Pinpoint the cell where the given text exists, returning its (x, y) midpoint coordinate. 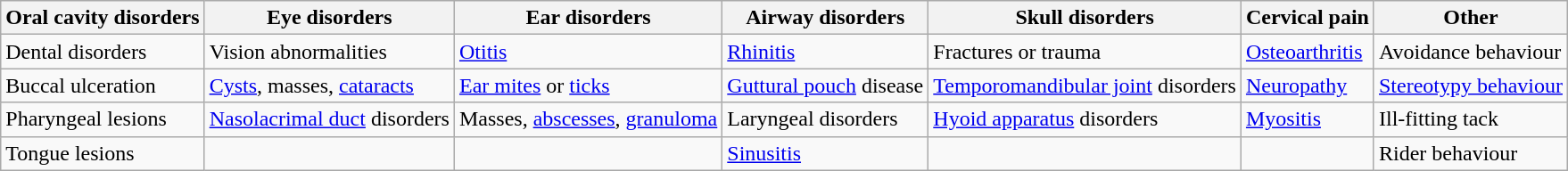
Vision abnormalities (329, 52)
Oral cavity disorders (103, 18)
Laryngeal disorders (826, 119)
Eye disorders (329, 18)
Skull disorders (1085, 18)
Neuropathy (1308, 85)
Dental disorders (103, 52)
Otitis (588, 52)
Fractures or trauma (1085, 52)
Osteoarthritis (1308, 52)
Airway disorders (826, 18)
Sinusitis (826, 153)
Rider behaviour (1470, 153)
Nasolacrimal duct disorders (329, 119)
Cysts, masses, cataracts (329, 85)
Avoidance behaviour (1470, 52)
Myositis (1308, 119)
Stereotypy behaviour (1470, 85)
Ill-fitting tack (1470, 119)
Hyoid apparatus disorders (1085, 119)
Guttural pouch disease (826, 85)
Tongue lesions (103, 153)
Pharyngeal lesions (103, 119)
Masses, abscesses, granuloma (588, 119)
Ear disorders (588, 18)
Ear mites or ticks (588, 85)
Buccal ulceration (103, 85)
Cervical pain (1308, 18)
Other (1470, 18)
Temporomandibular joint disorders (1085, 85)
Rhinitis (826, 52)
